Determine the [x, y] coordinate at the center of the cell enclosing the given text.  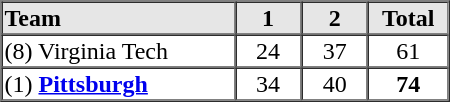
24 [268, 50]
37 [334, 50]
1 [268, 18]
Team [118, 18]
61 [408, 50]
34 [268, 84]
40 [334, 84]
(8) Virginia Tech [118, 50]
(1) Pittsburgh [118, 84]
Total [408, 18]
2 [334, 18]
74 [408, 84]
